Output the (x, y) coordinate of the center of the cell containing the given text.  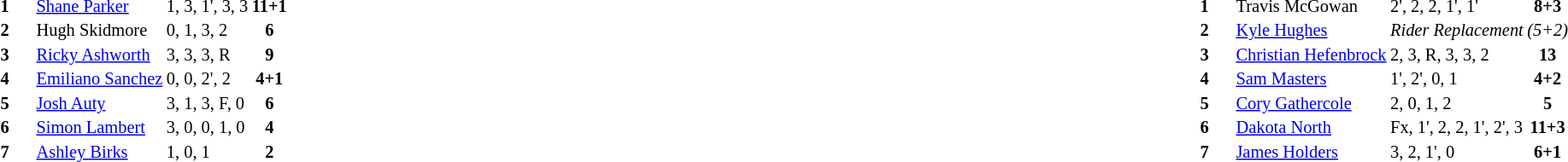
Sam Masters (1311, 80)
Rider Replacement (1458, 31)
Josh Auty (99, 104)
Kyle Hughes (1311, 31)
Simon Lambert (99, 128)
0, 0, 2', 2 (207, 80)
4+1 (269, 80)
Cory Gathercole (1311, 104)
3, 3, 3, R (207, 55)
2 (1216, 31)
0, 1, 3, 2 (207, 31)
3, 1, 3, F, 0 (207, 104)
Christian Hefenbrock (1311, 55)
5 (1216, 104)
3 (1216, 55)
Emiliano Sanchez (99, 80)
2, 3, R, 3, 3, 2 (1458, 55)
Hugh Skidmore (99, 31)
2, 0, 1, 2 (1458, 104)
Fx, 1', 2, 2, 1', 2', 3 (1458, 128)
1', 2', 0, 1 (1458, 80)
3, 0, 0, 1, 0 (207, 128)
Ricky Ashworth (99, 55)
9 (269, 55)
Dakota North (1311, 128)
